Identify which cell holds the provided text, then report its [x, y] central coordinate. 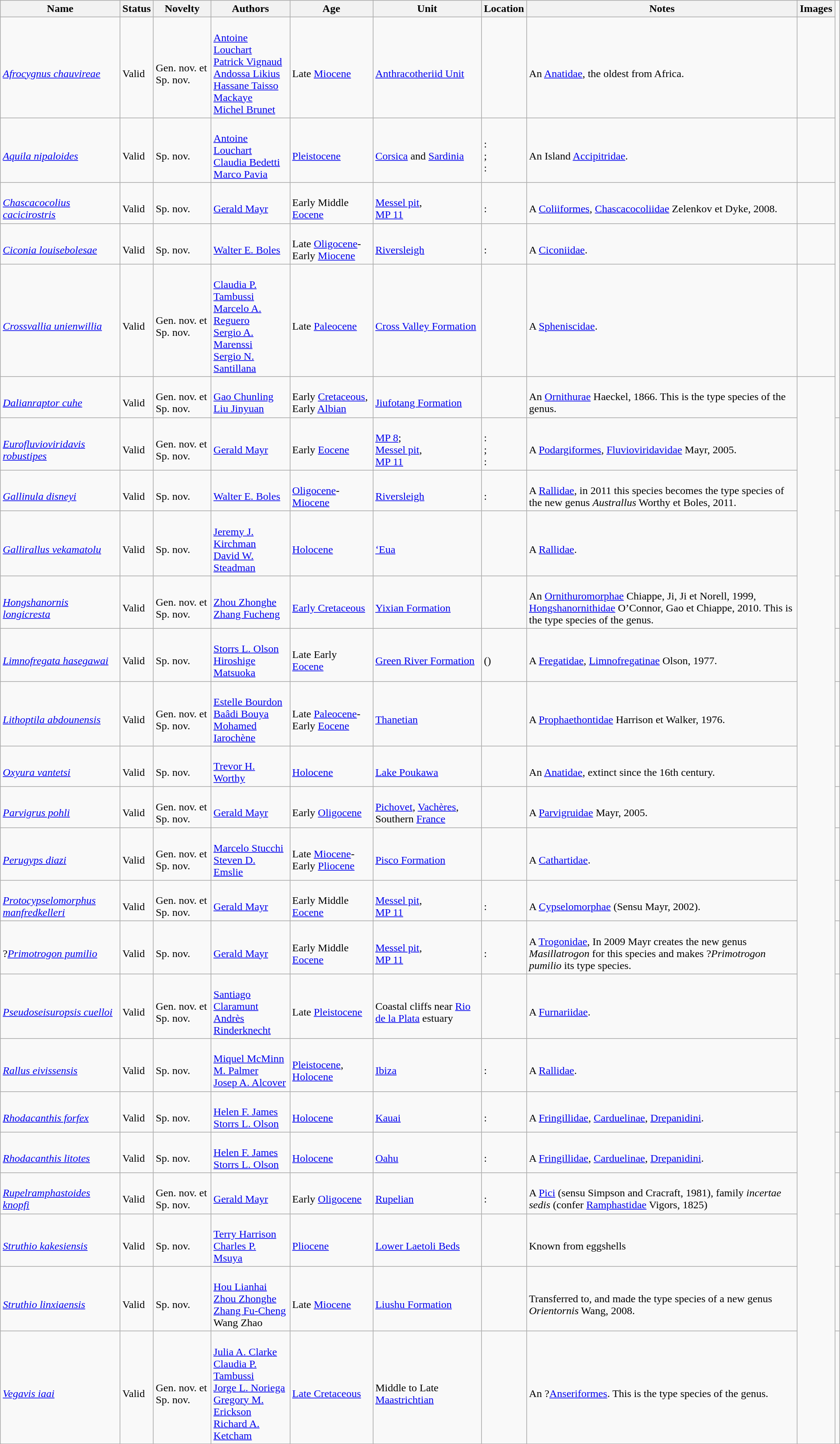
Transferred to, and made the type species of a new genus Orientornis Wang, 2008. [662, 1299]
An Island Accipitridae. [662, 150]
Pleistocene, Holocene [331, 1065]
Crossvallia unienwillia [60, 320]
Jeremy J. KirchmanDavid W. Steadman [250, 543]
An Ornithuromorphae Chiappe, Ji, Ji et Norell, 1999, Hongshanornithidae O’Connor, Gao et Chiappe, 2010. This is the type species of the genus. [662, 602]
Afrocygnus chauvireae [60, 67]
Parvigrus pohli [60, 807]
Dalianraptor cuhe [60, 397]
Estelle BourdonBaâdi BouyaMohamed Iarochène [250, 714]
Early Cretaceous [331, 602]
Yixian Formation [427, 602]
Ibiza [427, 1065]
An Ornithurae Haeckel, 1866. This is the type species of the genus. [662, 397]
Status [136, 9]
() [504, 655]
Coastal cliffs near Rio de la Plata estuary [427, 1006]
Pichovet, Vachères, Southern France [427, 807]
Antoine LouchartPatrick VignaudAndossa LikiusHassane Taisso MackayeMichel Brunet [250, 67]
Notes [662, 9]
Late Pleistocene [331, 1006]
Location [504, 9]
Thanetian [427, 714]
A Parvigruidae Mayr, 2005. [662, 807]
Rallus eivissensis [60, 1065]
Anthracotheriid Unit [427, 67]
A Furnariidae. [662, 1006]
Gallirallus vekamatolu [60, 543]
Name [60, 9]
Miquel McMinnM. PalmerJosep A. Alcover [250, 1065]
Limnofregata hasegawai [60, 655]
Pleistocene [331, 150]
Authors [250, 9]
Julia A. ClarkeClaudia P. TambussiJorge L. NoriegaGregory M. EricksonRichard A. Ketcham [250, 1387]
Marcelo StucchiSteven D. Emslie [250, 854]
Rhodacanthis litotes [60, 1152]
A Podargiformes, Fluvioviridavidae Mayr, 2005. [662, 444]
Chascacocolius cacicirostris [60, 203]
Hou LianhaiZhou ZhongheZhang Fu-ChengWang Zhao [250, 1299]
Trevor H. Worthy [250, 767]
A Fregatidae, Limnofregatinae Olson, 1977. [662, 655]
A Spheniscidae. [662, 320]
Oxyura vantetsi [60, 767]
Vegavis iaai [60, 1387]
Late Paleocene-Early Eocene [331, 714]
Late Early Eocene [331, 655]
Struthio linxiaensis [60, 1299]
Early Cretaceous,Early Albian [331, 397]
Rupelramphastoides knopfi [60, 1193]
Claudia P. TambussiMarcelo A. RegueroSergio A. MarenssiSergio N. Santillana [250, 320]
Liushu Formation [427, 1299]
Jiufotang Formation [427, 397]
Hongshanornis longicresta [60, 602]
Images [816, 9]
Struthio kakesiensis [60, 1240]
Zhou ZhongheZhang Fucheng [250, 602]
Rupelian [427, 1193]
Antoine LouchartClaudia BedettiMarco Pavia [250, 150]
Gao ChunlingLiu Jinyuan [250, 397]
Protocypselomorphus manfredkelleri [60, 901]
A Trogonidae, In 2009 Mayr creates the new genus Masillatrogon for this species and makes ?Primotrogon pumilio its type species. [662, 947]
‘Eua [427, 543]
Age [331, 9]
Gallinula disneyi [60, 490]
A Rallidae, in 2011 this species becomes the type species of the new genus Australlus Worthy et Boles, 2011. [662, 490]
Late Paleocene [331, 320]
Lower Laetoli Beds [427, 1240]
Oligocene-Miocene [331, 490]
A Coliiformes, Chascacocoliidae Zelenkov et Dyke, 2008. [662, 203]
MP 8;Messel pit,MP 11 [427, 444]
Kauai [427, 1112]
Storrs L. OlsonHiroshige Matsuoka [250, 655]
Terry HarrisonCharles P. Msuya [250, 1240]
Known from eggshells [662, 1240]
A Ciconiidae. [662, 244]
An Anatidae, the oldest from Africa. [662, 67]
Perugyps diazi [60, 854]
Late Oligocene-Early Miocene [331, 244]
Early Eocene [331, 444]
Oahu [427, 1152]
An ?Anseriformes. This is the type species of the genus. [662, 1387]
Novelty [182, 9]
?Primotrogon pumilio [60, 947]
Lithoptila abdounensis [60, 714]
Rhodacanthis forfex [60, 1112]
Late Cretaceous [331, 1387]
An Anatidae, extinct since the 16th century. [662, 767]
Unit [427, 9]
A Cypselomorphae (Sensu Mayr, 2002). [662, 901]
A Prophaethontidae Harrison et Walker, 1976. [662, 714]
Ciconia louisebolesae [60, 244]
Eurofluvioviridavis robustipes [60, 444]
Corsica and Sardinia [427, 150]
A Pici (sensu Simpson and Cracraft, 1981), family incertae sedis (confer Ramphastidae Vigors, 1825) [662, 1193]
Lake Poukawa [427, 767]
Pliocene [331, 1240]
Pseudoseisuropsis cuelloi [60, 1006]
Green River Formation [427, 655]
Santiago ClaramuntAndrès Rinderknecht [250, 1006]
Late Miocene-Early Pliocene [331, 854]
Middle to Late Maastrichtian [427, 1387]
Cross Valley Formation [427, 320]
A Cathartidae. [662, 854]
Pisco Formation [427, 854]
Aquila nipaloides [60, 150]
